Extract the (x, y) coordinate from the center of the cell holding the provided text.  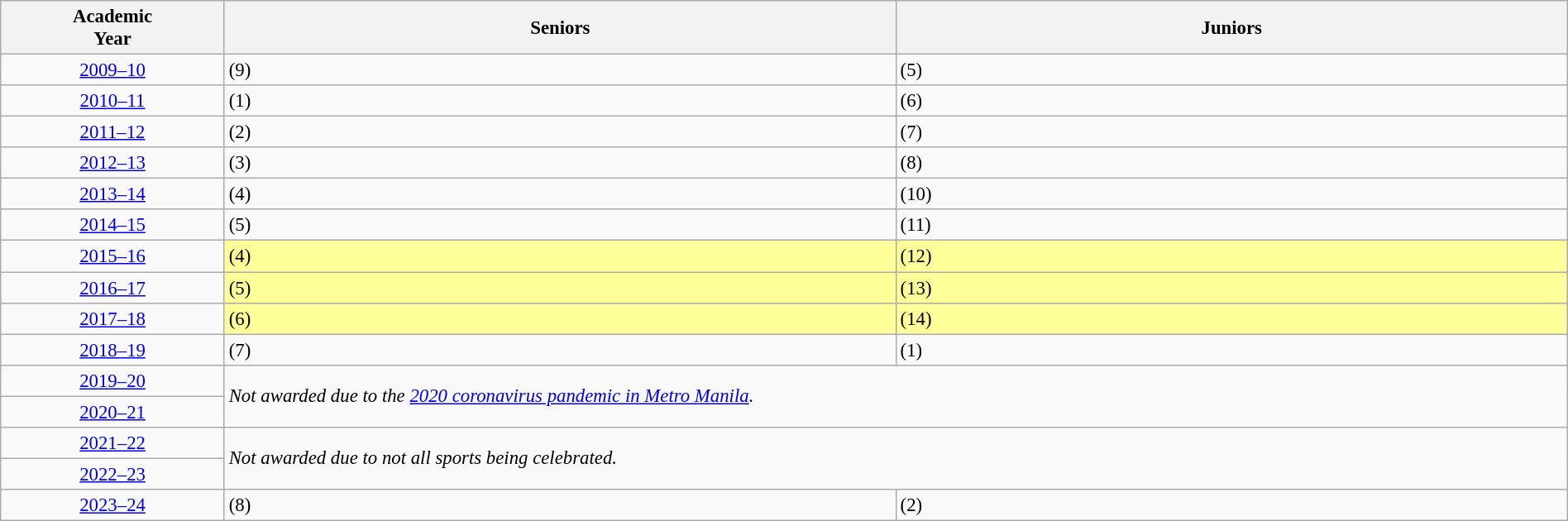
2017–18 (112, 318)
2023–24 (112, 505)
2009–10 (112, 70)
2020–21 (112, 412)
2016–17 (112, 288)
(10) (1231, 194)
Not awarded due to the 2020 coronavirus pandemic in Metro Manila. (896, 395)
2013–14 (112, 194)
Juniors (1231, 28)
AcademicYear (112, 28)
2019–20 (112, 380)
2012–13 (112, 163)
(9) (560, 70)
(12) (1231, 256)
2014–15 (112, 226)
(3) (560, 163)
(14) (1231, 318)
2015–16 (112, 256)
2022–23 (112, 474)
Seniors (560, 28)
(11) (1231, 226)
(13) (1231, 288)
2010–11 (112, 101)
2011–12 (112, 132)
2018–19 (112, 350)
2021–22 (112, 443)
Not awarded due to not all sports being celebrated. (896, 458)
